Find where the given text appears and provide that cell's center as (X, Y) coordinate. 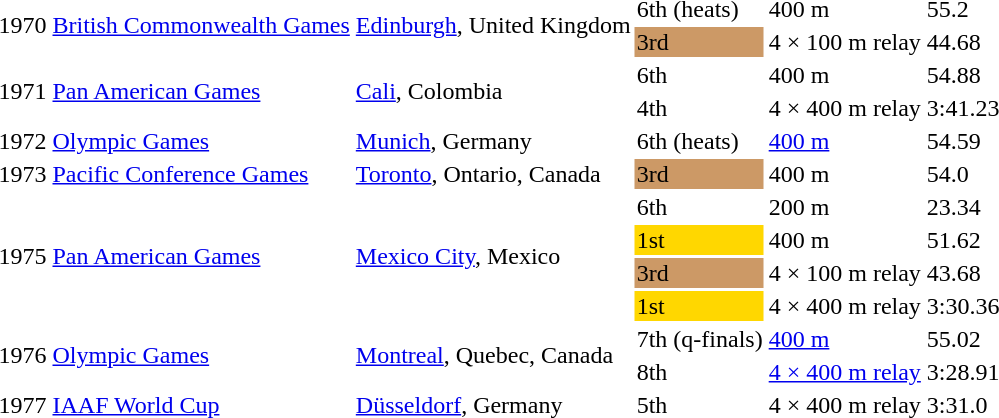
8th (700, 372)
200 m (844, 207)
Pacific Conference Games (201, 174)
7th (q-finals) (700, 339)
6th (heats) (700, 141)
Montreal, Quebec, Canada (493, 356)
Cali, Colombia (493, 92)
4th (700, 108)
Munich, Germany (493, 141)
Toronto, Ontario, Canada (493, 174)
Mexico City, Mexico (493, 256)
